Provide the [x, y] coordinate of the cell's center where the given text is located.  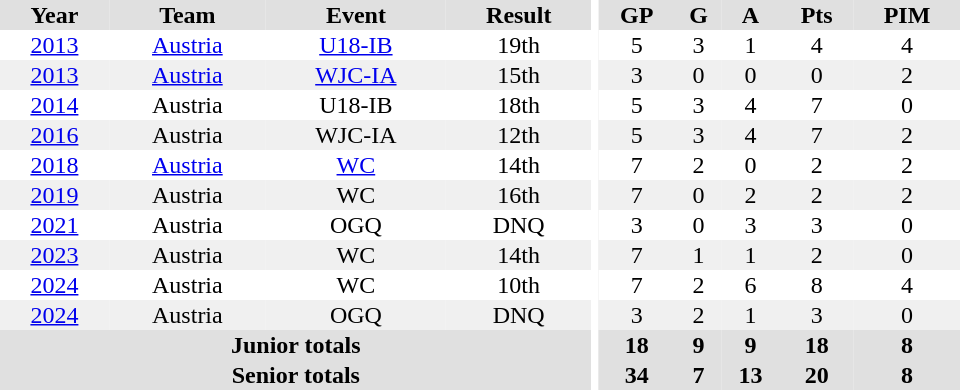
2023 [54, 255]
Junior totals [296, 345]
2021 [54, 225]
16th [519, 195]
2014 [54, 105]
Senior totals [296, 375]
Team [188, 15]
10th [519, 285]
A [751, 15]
13 [751, 375]
GP [636, 15]
15th [519, 75]
Year [54, 15]
18th [519, 105]
2018 [54, 165]
12th [519, 135]
Result [519, 15]
19th [519, 45]
34 [636, 375]
20 [816, 375]
2019 [54, 195]
2016 [54, 135]
Pts [816, 15]
PIM [907, 15]
6 [751, 285]
Event [356, 15]
G [698, 15]
